Detect which cell encompasses the target text, then output its [X, Y] center coordinate. 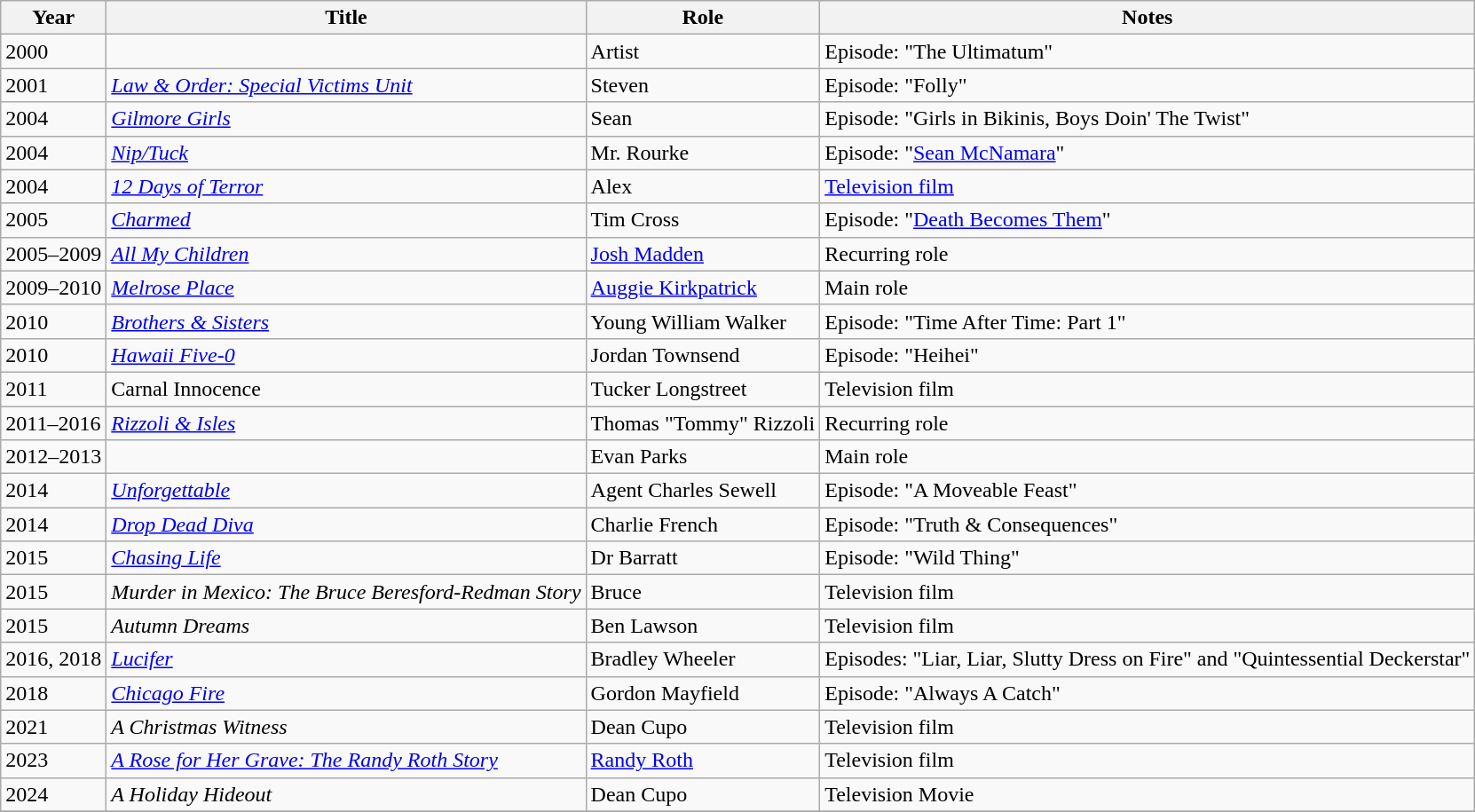
2011–2016 [53, 423]
2000 [53, 51]
2005–2009 [53, 254]
All My Children [346, 254]
Auggie Kirkpatrick [703, 288]
2018 [53, 693]
Chicago Fire [346, 693]
Thomas "Tommy" Rizzoli [703, 423]
Dr Barratt [703, 558]
2009–2010 [53, 288]
Alex [703, 186]
Mr. Rourke [703, 153]
Jordan Townsend [703, 355]
Unforgettable [346, 491]
Agent Charles Sewell [703, 491]
Josh Madden [703, 254]
Episode: "Always A Catch" [1148, 693]
Brothers & Sisters [346, 321]
Autumn Dreams [346, 626]
12 Days of Terror [346, 186]
Role [703, 18]
Carnal Innocence [346, 389]
Nip/Tuck [346, 153]
Lucifer [346, 659]
Chasing Life [346, 558]
2016, 2018 [53, 659]
Charmed [346, 220]
Ben Lawson [703, 626]
Young William Walker [703, 321]
Gilmore Girls [346, 119]
A Holiday Hideout [346, 794]
Notes [1148, 18]
Artist [703, 51]
Bradley Wheeler [703, 659]
Television Movie [1148, 794]
Charlie French [703, 524]
Title [346, 18]
Steven [703, 85]
2021 [53, 727]
Episode: "Sean McNamara" [1148, 153]
2023 [53, 761]
Tucker Longstreet [703, 389]
Episode: "A Moveable Feast" [1148, 491]
2001 [53, 85]
Episode: "Heihei" [1148, 355]
Episode: "Death Becomes Them" [1148, 220]
Tim Cross [703, 220]
Episode: "Truth & Consequences" [1148, 524]
Episodes: "Liar, Liar, Slutty Dress on Fire" and "Quintessential Deckerstar" [1148, 659]
Bruce [703, 592]
Gordon Mayfield [703, 693]
Episode: "Folly" [1148, 85]
2024 [53, 794]
Randy Roth [703, 761]
A Rose for Her Grave: The Randy Roth Story [346, 761]
Rizzoli & Isles [346, 423]
2005 [53, 220]
2012–2013 [53, 457]
Hawaii Five-0 [346, 355]
Murder in Mexico: The Bruce Beresford-Redman Story [346, 592]
Year [53, 18]
Episode: "Girls in Bikinis, Boys Doin' The Twist" [1148, 119]
Evan Parks [703, 457]
2011 [53, 389]
Law & Order: Special Victims Unit [346, 85]
Episode: "Time After Time: Part 1" [1148, 321]
Episode: "The Ultimatum" [1148, 51]
Episode: "Wild Thing" [1148, 558]
Drop Dead Diva [346, 524]
Melrose Place [346, 288]
Sean [703, 119]
A Christmas Witness [346, 727]
